Determine the (x, y) coordinate at the center of the cell enclosing the given text.  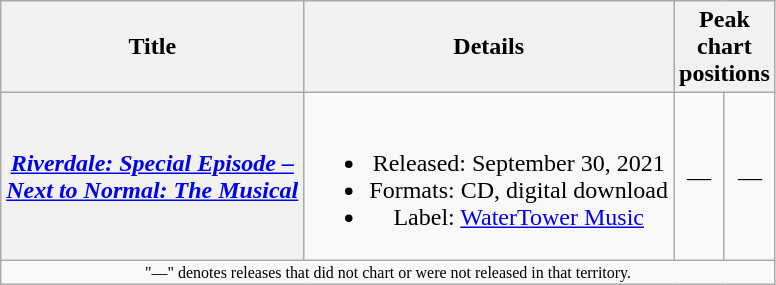
Peakchartpositions (725, 47)
Title (152, 47)
Released: September 30, 2021Formats: CD, digital downloadLabel: WaterTower Music (489, 176)
"—" denotes releases that did not chart or were not released in that territory. (388, 272)
Details (489, 47)
Riverdale: Special Episode –Next to Normal: The Musical (152, 176)
